Capture the cell that displays the provided text and extract its (X, Y) central coordinate. 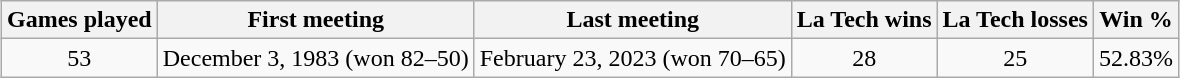
Games played (79, 20)
La Tech wins (864, 20)
28 (864, 58)
25 (1015, 58)
Win % (1136, 20)
Last meeting (632, 20)
February 23, 2023 (won 70–65) (632, 58)
53 (79, 58)
52.83% (1136, 58)
First meeting (316, 20)
December 3, 1983 (won 82–50) (316, 58)
La Tech losses (1015, 20)
